Pinpoint the cell where the given text exists, returning its [X, Y] midpoint coordinate. 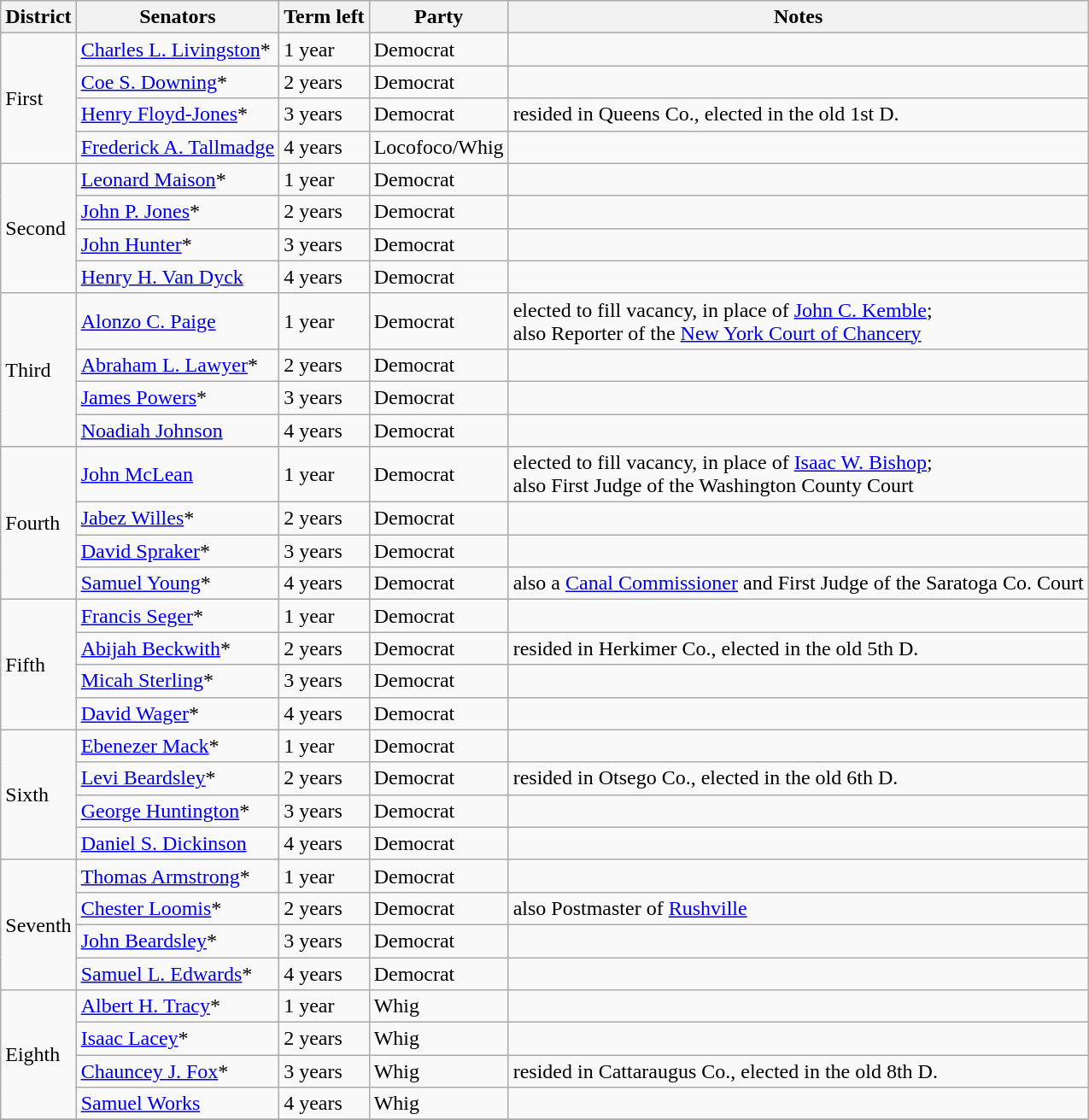
Levi Beardsley* [178, 778]
Ebenezer Mack* [178, 746]
also Postmaster of Rushville [798, 908]
Samuel L. Edwards* [178, 973]
Coe S. Downing* [178, 82]
Alonzo C. Paige [178, 321]
Eighth [38, 1055]
Chester Loomis* [178, 908]
Third [38, 369]
Notes [798, 17]
Henry H. Van Dyck [178, 277]
John Beardsley* [178, 941]
Leonard Maison* [178, 179]
John McLean [178, 475]
resided in Otsego Co., elected in the old 6th D. [798, 778]
resided in Cattaraugus Co., elected in the old 8th D. [798, 1071]
Chauncey J. Fox* [178, 1071]
resided in Herkimer Co., elected in the old 5th D. [798, 648]
Abraham L. Lawyer* [178, 365]
Abijah Beckwith* [178, 648]
David Wager* [178, 713]
Locofoco/Whig [439, 147]
Party [439, 17]
Isaac Lacey* [178, 1039]
Noadiah Johnson [178, 430]
Samuel Works [178, 1104]
Francis Seger* [178, 616]
Albert H. Tracy* [178, 1006]
Thomas Armstrong* [178, 876]
Second [38, 228]
Fifth [38, 665]
Charles L. Livingston* [178, 50]
Seventh [38, 924]
elected to fill vacancy, in place of John C. Kemble; also Reporter of the New York Court of Chancery [798, 321]
John P. Jones* [178, 212]
Daniel S. Dickinson [178, 843]
First [38, 98]
Sixth [38, 795]
Senators [178, 17]
John Hunter* [178, 244]
Henry Floyd-Jones* [178, 114]
Jabez Willes* [178, 519]
elected to fill vacancy, in place of Isaac W. Bishop; also First Judge of the Washington County Court [798, 475]
George Huntington* [178, 811]
Samuel Young* [178, 583]
resided in Queens Co., elected in the old 1st D. [798, 114]
David Spraker* [178, 551]
Micah Sterling* [178, 681]
also a Canal Commissioner and First Judge of the Saratoga Co. Court [798, 583]
Fourth [38, 523]
Term left [325, 17]
James Powers* [178, 397]
District [38, 17]
Frederick A. Tallmadge [178, 147]
